Identify which cell holds the provided text, then report its [x, y] central coordinate. 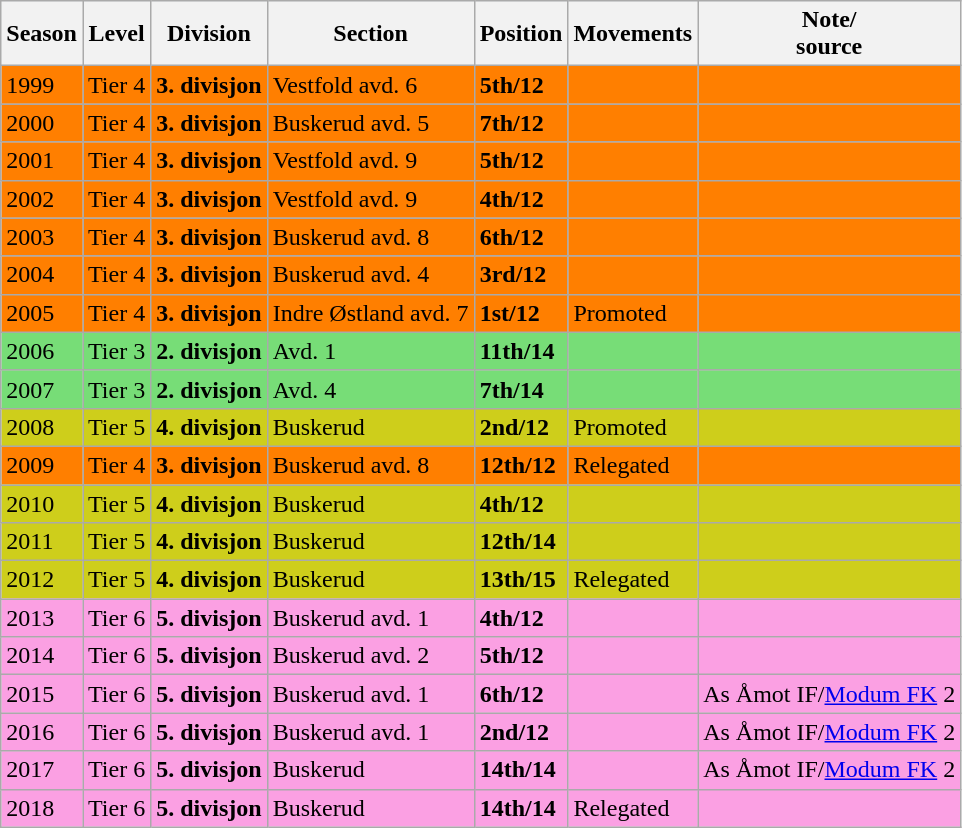
1999 [42, 85]
3rd/12 [521, 275]
2014 [42, 656]
2000 [42, 123]
2005 [42, 313]
Indre Østland avd. 7 [370, 313]
Movements [633, 34]
2007 [42, 389]
Buskerud avd. 2 [370, 656]
Division [209, 34]
2015 [42, 694]
2017 [42, 770]
Avd. 1 [370, 351]
Avd. 4 [370, 389]
2011 [42, 542]
7th/14 [521, 389]
2004 [42, 275]
2012 [42, 580]
2002 [42, 199]
12th/12 [521, 465]
12th/14 [521, 542]
Season [42, 34]
2018 [42, 808]
1st/12 [521, 313]
11th/14 [521, 351]
Buskerud avd. 4 [370, 275]
2008 [42, 427]
Level [116, 34]
13th/15 [521, 580]
2006 [42, 351]
Note/source [830, 34]
7th/12 [521, 123]
Vestfold avd. 6 [370, 85]
2013 [42, 618]
2009 [42, 465]
2001 [42, 161]
2010 [42, 503]
Buskerud avd. 5 [370, 123]
2003 [42, 237]
Position [521, 34]
2016 [42, 732]
Section [370, 34]
